Provide the [X, Y] coordinate of the cell's center where the given text is located.  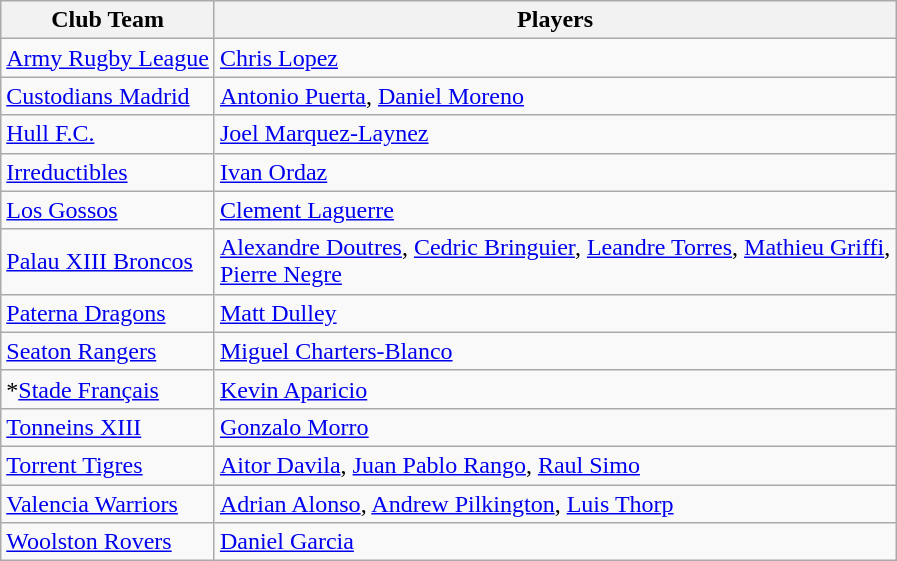
Torrent Tigres [108, 465]
Los Gossos [108, 210]
Army Rugby League [108, 58]
Aitor Davila, Juan Pablo Rango, Raul Simo [554, 465]
Tonneins XIII [108, 427]
Irreductibles [108, 172]
Hull F.C. [108, 134]
Daniel Garcia [554, 542]
Joel Marquez-Laynez [554, 134]
Alexandre Doutres, Cedric Bringuier, Leandre Torres, Mathieu Griffi, Pierre Negre [554, 262]
Paterna Dragons [108, 313]
*Stade Français [108, 389]
Seaton Rangers [108, 351]
Clement Laguerre [554, 210]
Club Team [108, 20]
Custodians Madrid [108, 96]
Ivan Ordaz [554, 172]
Players [554, 20]
Palau XIII Broncos [108, 262]
Matt Dulley [554, 313]
Gonzalo Morro [554, 427]
Kevin Aparicio [554, 389]
Antonio Puerta, Daniel Moreno [554, 96]
Miguel Charters-Blanco [554, 351]
Adrian Alonso, Andrew Pilkington, Luis Thorp [554, 503]
Chris Lopez [554, 58]
Woolston Rovers [108, 542]
Valencia Warriors [108, 503]
